Provide the (x, y) coordinate of the cell's center where the given text is located.  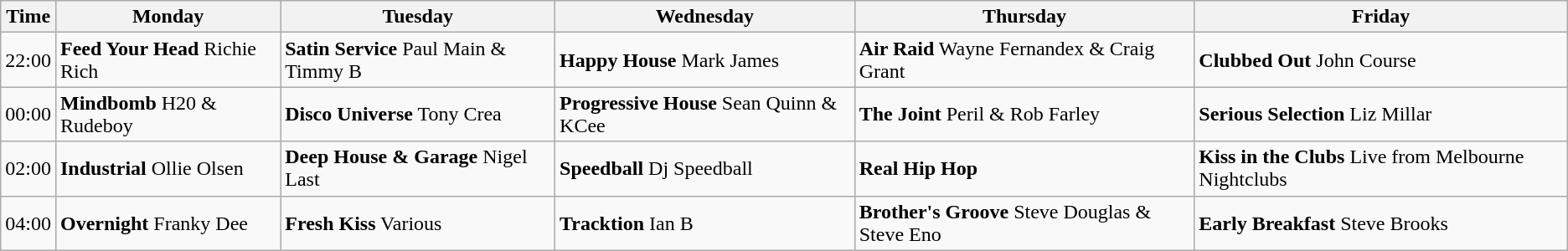
Wednesday (705, 17)
Progressive House Sean Quinn & KCee (705, 114)
Feed Your Head Richie Rich (168, 60)
Satin Service Paul Main & Timmy B (418, 60)
Air Raid Wayne Fernandex & Craig Grant (1024, 60)
Monday (168, 17)
Tuesday (418, 17)
Industrial Ollie Olsen (168, 169)
Early Breakfast Steve Brooks (1380, 223)
Deep House & Garage Nigel Last (418, 169)
Kiss in the Clubs Live from Melbourne Nightclubs (1380, 169)
Tracktion Ian B (705, 223)
02:00 (28, 169)
Happy House Mark James (705, 60)
Speedball Dj Speedball (705, 169)
Serious Selection Liz Millar (1380, 114)
22:00 (28, 60)
Real Hip Hop (1024, 169)
Overnight Franky Dee (168, 223)
Fresh Kiss Various (418, 223)
04:00 (28, 223)
Mindbomb H20 & Rudeboy (168, 114)
Thursday (1024, 17)
Clubbed Out John Course (1380, 60)
The Joint Peril & Rob Farley (1024, 114)
Time (28, 17)
00:00 (28, 114)
Friday (1380, 17)
Disco Universe Tony Crea (418, 114)
Brother's Groove Steve Douglas & Steve Eno (1024, 223)
